Output the (x, y) coordinate of the center of the cell containing the given text.  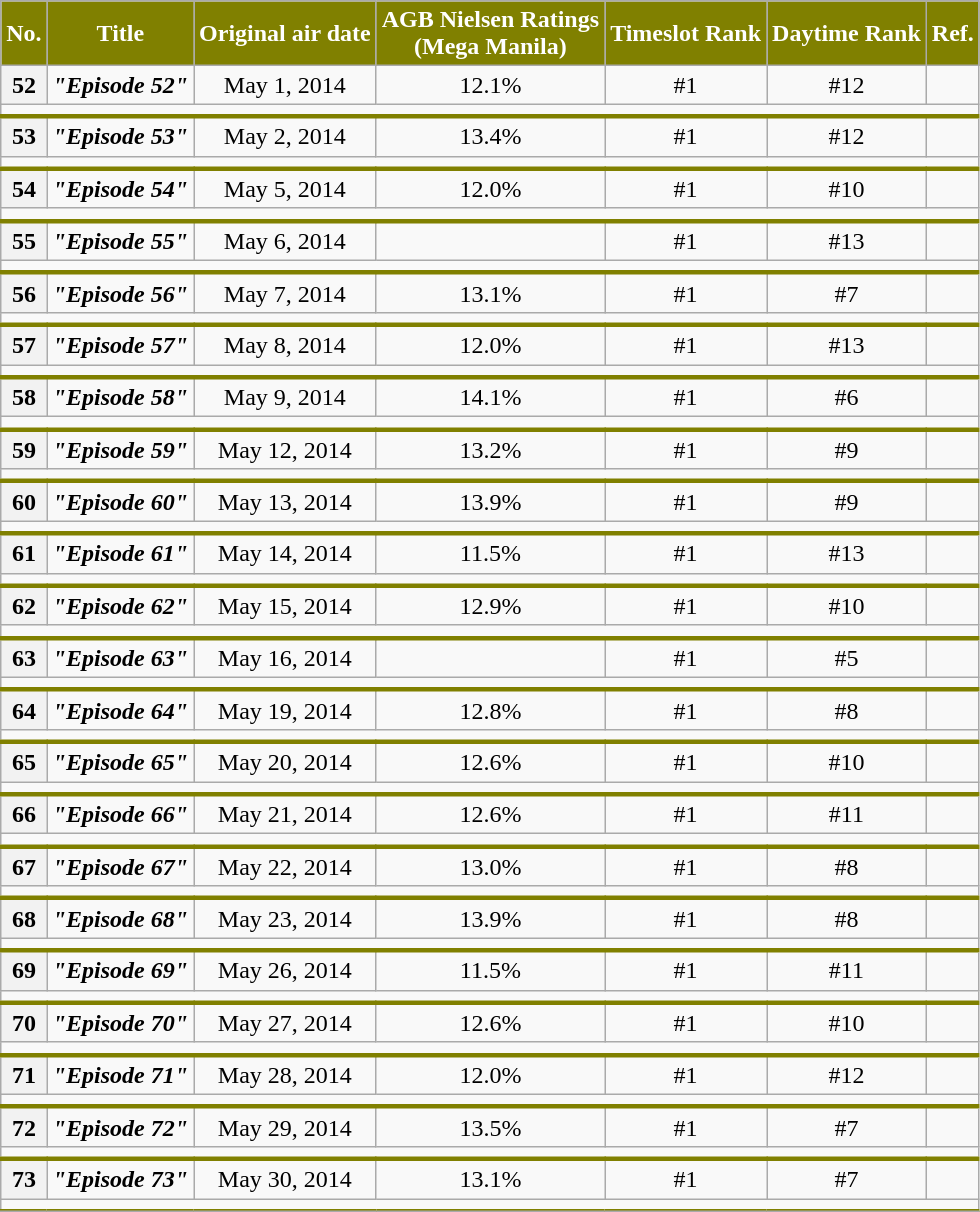
May 27, 2014 (286, 1023)
62 (24, 606)
13.0% (490, 866)
68 (24, 918)
May 16, 2014 (286, 658)
Ref. (952, 34)
56 (24, 293)
No. (24, 34)
Original air date (286, 34)
13.5% (490, 1127)
55 (24, 241)
May 9, 2014 (286, 397)
73 (24, 1179)
61 (24, 553)
"Episode 55" (120, 241)
"Episode 65" (120, 762)
"Episode 68" (120, 918)
"Episode 59" (120, 449)
"Episode 72" (120, 1127)
May 1, 2014 (286, 85)
67 (24, 866)
58 (24, 397)
May 29, 2014 (286, 1127)
"Episode 54" (120, 189)
#6 (847, 397)
59 (24, 449)
May 7, 2014 (286, 293)
13.2% (490, 449)
May 6, 2014 (286, 241)
63 (24, 658)
72 (24, 1127)
"Episode 57" (120, 345)
71 (24, 1075)
"Episode 60" (120, 501)
May 2, 2014 (286, 136)
"Episode 70" (120, 1023)
12.9% (490, 606)
Daytime Rank (847, 34)
May 8, 2014 (286, 345)
54 (24, 189)
65 (24, 762)
May 14, 2014 (286, 553)
May 28, 2014 (286, 1075)
Timeslot Rank (686, 34)
"Episode 56" (120, 293)
May 12, 2014 (286, 449)
69 (24, 970)
"Episode 71" (120, 1075)
"Episode 66" (120, 814)
"Episode 67" (120, 866)
66 (24, 814)
May 13, 2014 (286, 501)
May 30, 2014 (286, 1179)
13.4% (490, 136)
May 5, 2014 (286, 189)
60 (24, 501)
May 22, 2014 (286, 866)
#5 (847, 658)
70 (24, 1023)
"Episode 63" (120, 658)
53 (24, 136)
Title (120, 34)
"Episode 61" (120, 553)
May 21, 2014 (286, 814)
57 (24, 345)
May 23, 2014 (286, 918)
May 26, 2014 (286, 970)
12.8% (490, 710)
64 (24, 710)
12.1% (490, 85)
"Episode 58" (120, 397)
May 20, 2014 (286, 762)
"Episode 53" (120, 136)
AGB Nielsen Ratings(Mega Manila) (490, 34)
"Episode 69" (120, 970)
May 15, 2014 (286, 606)
"Episode 52" (120, 85)
"Episode 73" (120, 1179)
May 19, 2014 (286, 710)
"Episode 62" (120, 606)
52 (24, 85)
14.1% (490, 397)
"Episode 64" (120, 710)
